From the cell containing the given text, extract its center point as [X, Y] coordinate. 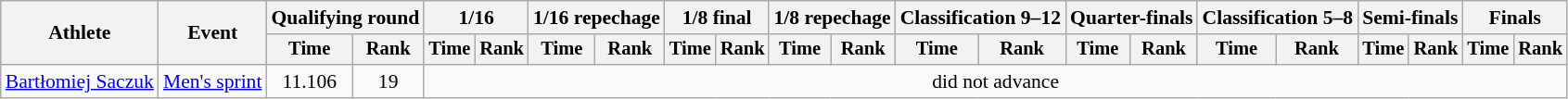
Men's sprint [213, 81]
Semi-finals [1409, 18]
Event [213, 33]
Finals [1514, 18]
11.106 [309, 81]
1/8 final [717, 18]
1/8 repechage [832, 18]
Qualifying round [345, 18]
1/16 repechage [597, 18]
19 [388, 81]
Bartłomiej Saczuk [80, 81]
Classification 5–8 [1278, 18]
Athlete [80, 33]
1/16 [476, 18]
Classification 9–12 [981, 18]
Quarter-finals [1131, 18]
did not advance [996, 81]
